Pinpoint the cell where the given text exists, returning its [X, Y] midpoint coordinate. 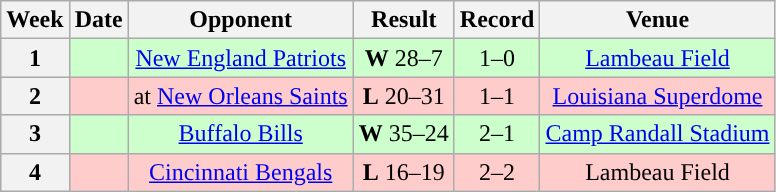
New England Patriots [240, 58]
Date [98, 20]
Opponent [240, 20]
2 [35, 96]
L 20–31 [404, 96]
1 [35, 58]
Buffalo Bills [240, 134]
Week [35, 20]
Venue [658, 20]
3 [35, 134]
L 16–19 [404, 172]
1–1 [497, 96]
at New Orleans Saints [240, 96]
W 28–7 [404, 58]
1–0 [497, 58]
4 [35, 172]
Result [404, 20]
Record [497, 20]
Camp Randall Stadium [658, 134]
2–2 [497, 172]
2–1 [497, 134]
W 35–24 [404, 134]
Louisiana Superdome [658, 96]
Cincinnati Bengals [240, 172]
